From the cell containing the given text, extract its center point as [x, y] coordinate. 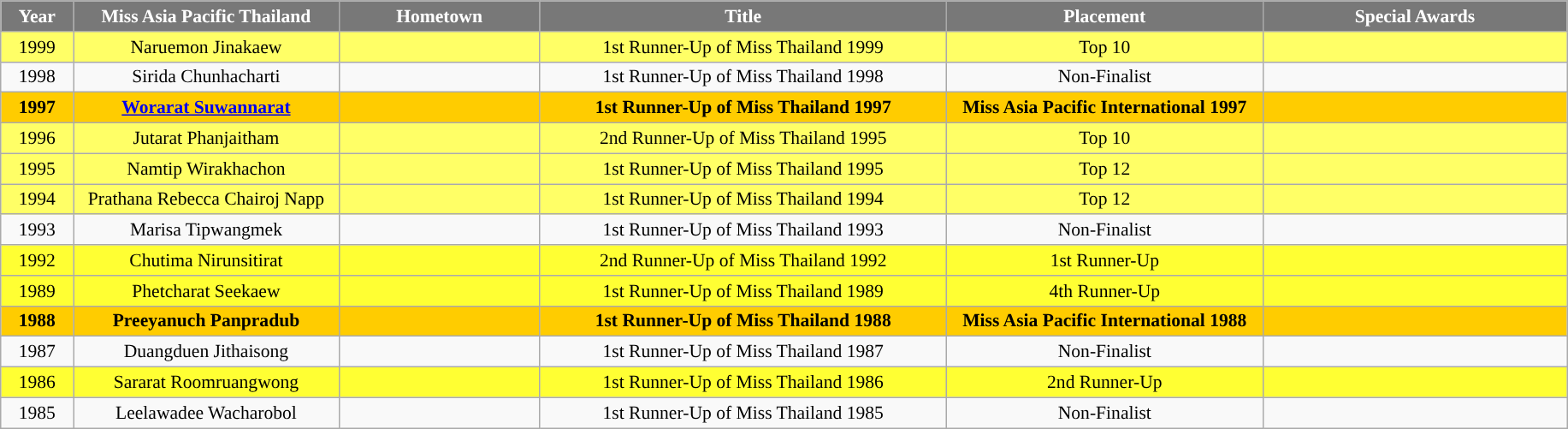
Year [38, 16]
1986 [38, 383]
1st Runner-Up of Miss Thailand 1999 [743, 47]
Marisa Tipwangmek [206, 230]
Phetcharat Seekaew [206, 291]
1st Runner-Up of Miss Thailand 1986 [743, 383]
Miss Asia Pacific Thailand [206, 16]
Miss Asia Pacific International 1997 [1104, 108]
1992 [38, 260]
Duangduen Jithaisong [206, 352]
1985 [38, 413]
4th Runner-Up [1104, 291]
1st Runner-Up of Miss Thailand 1987 [743, 352]
1st Runner-Up of Miss Thailand 1985 [743, 413]
1998 [38, 77]
1st Runner-Up of Miss Thailand 1989 [743, 291]
1st Runner-Up [1104, 260]
1999 [38, 47]
1st Runner-Up of Miss Thailand 1998 [743, 77]
Miss Asia Pacific International 1988 [1104, 321]
Sararat Roomruangwong [206, 383]
2nd Runner-Up of Miss Thailand 1992 [743, 260]
Preeyanuch Panpradub [206, 321]
Naruemon Jinakaew [206, 47]
Hometown [440, 16]
1st Runner-Up of Miss Thailand 1993 [743, 230]
1987 [38, 352]
Placement [1104, 16]
1st Runner-Up of Miss Thailand 1994 [743, 200]
Jutarat Phanjaitham [206, 139]
Title [743, 16]
Worarat Suwannarat [206, 108]
Namtip Wirakhachon [206, 169]
1989 [38, 291]
1st Runner-Up of Miss Thailand 1997 [743, 108]
1st Runner-Up of Miss Thailand 1995 [743, 169]
2nd Runner-Up [1104, 383]
Sirida Chunhacharti [206, 77]
2nd Runner-Up of Miss Thailand 1995 [743, 139]
Prathana Rebecca Chairoj Napp [206, 200]
1997 [38, 108]
1996 [38, 139]
1995 [38, 169]
Leelawadee Wacharobol [206, 413]
1988 [38, 321]
1994 [38, 200]
1993 [38, 230]
1st Runner-Up of Miss Thailand 1988 [743, 321]
Chutima Nirunsitirat [206, 260]
Special Awards [1415, 16]
